Locate the cell with the specified text and output its (x, y) center coordinate. 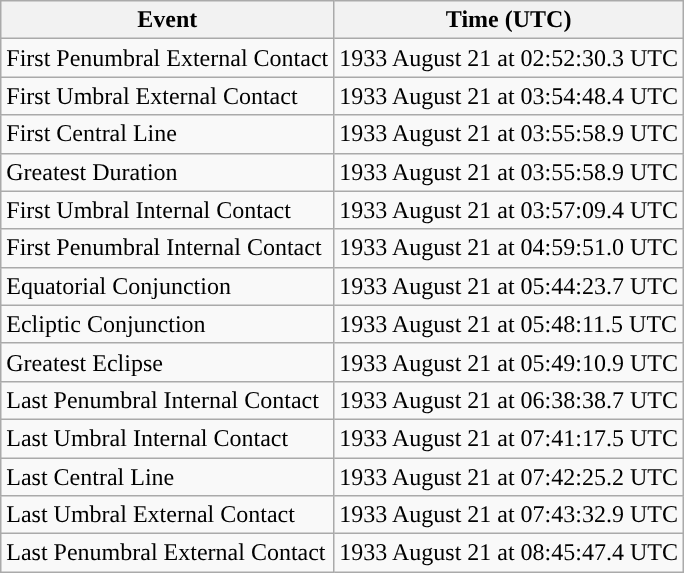
First Penumbral Internal Contact (168, 248)
1933 August 21 at 07:43:32.9 UTC (509, 515)
Last Umbral External Contact (168, 515)
1933 August 21 at 03:57:09.4 UTC (509, 210)
1933 August 21 at 07:42:25.2 UTC (509, 477)
Greatest Eclipse (168, 362)
1933 August 21 at 04:59:51.0 UTC (509, 248)
1933 August 21 at 03:54:48.4 UTC (509, 96)
1933 August 21 at 02:52:30.3 UTC (509, 58)
First Umbral External Contact (168, 96)
1933 August 21 at 05:48:11.5 UTC (509, 324)
1933 August 21 at 05:44:23.7 UTC (509, 286)
First Umbral Internal Contact (168, 210)
1933 August 21 at 08:45:47.4 UTC (509, 553)
First Penumbral External Contact (168, 58)
Last Umbral Internal Contact (168, 438)
Ecliptic Conjunction (168, 324)
Last Penumbral Internal Contact (168, 400)
1933 August 21 at 07:41:17.5 UTC (509, 438)
Equatorial Conjunction (168, 286)
Time (UTC) (509, 20)
Last Central Line (168, 477)
1933 August 21 at 05:49:10.9 UTC (509, 362)
Last Penumbral External Contact (168, 553)
1933 August 21 at 06:38:38.7 UTC (509, 400)
Greatest Duration (168, 172)
Event (168, 20)
First Central Line (168, 134)
